Scan for the cell matching the given text and deliver its [X, Y] coordinate at center. 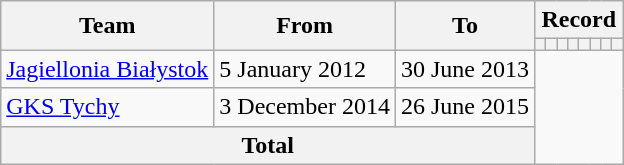
30 June 2013 [464, 69]
3 December 2014 [305, 107]
Jagiellonia Białystok [108, 69]
To [464, 26]
Total [268, 145]
5 January 2012 [305, 69]
Team [108, 26]
26 June 2015 [464, 107]
From [305, 26]
GKS Tychy [108, 107]
Record [579, 20]
